Scan for the cell matching the given text and deliver its (x, y) coordinate at center. 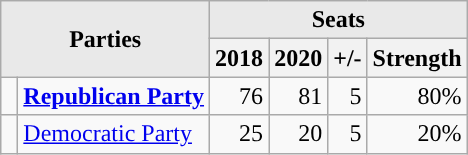
25 (240, 134)
Democratic Party (114, 134)
2018 (240, 58)
76 (240, 96)
2020 (298, 58)
81 (298, 96)
80% (417, 96)
20 (298, 134)
Parties (106, 39)
20% (417, 134)
+/- (348, 58)
Seats (338, 20)
Strength (417, 58)
Republican Party (114, 96)
